Locate the cell with the specified text and output its [x, y] center coordinate. 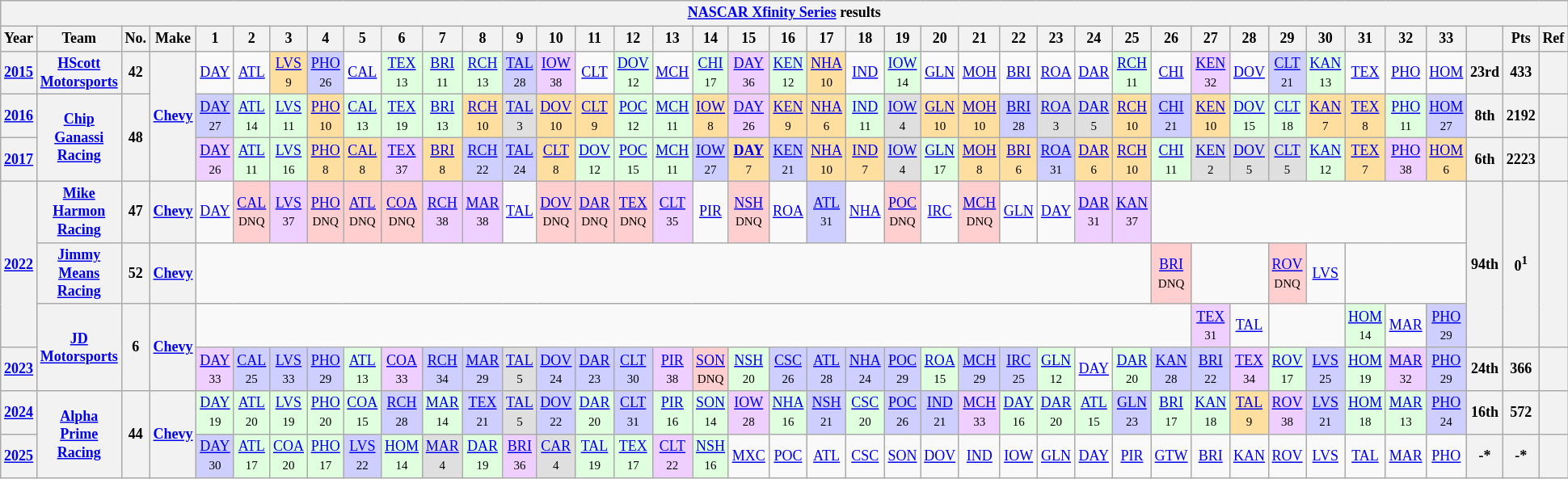
CALDNQ [252, 212]
MCH33 [980, 413]
NHA6 [827, 116]
IOW27 [711, 159]
KAN12 [1326, 159]
DAR23 [595, 369]
NSHDNQ [748, 212]
PHO20 [325, 413]
11 [595, 39]
RCH22 [483, 159]
ROV17 [1287, 369]
IRC25 [1018, 369]
SON14 [711, 413]
CLT22 [672, 456]
HOM19 [1366, 369]
BRI17 [1171, 413]
POC26 [902, 413]
KAN28 [1171, 369]
25 [1132, 39]
DAY27 [215, 116]
TAL28 [520, 73]
CAL25 [252, 369]
2022 [19, 264]
LVS21 [1326, 413]
ATL13 [362, 369]
ATL11 [252, 159]
CLT18 [1287, 116]
24 [1094, 39]
LVS16 [289, 159]
10 [556, 39]
KAN7 [1326, 116]
CSC26 [788, 369]
BRI22 [1211, 369]
CAL13 [362, 116]
MXC [748, 456]
NHA24 [865, 369]
CSC [865, 456]
CAR4 [556, 456]
MAR38 [483, 212]
IND11 [865, 116]
DAR [1094, 73]
Ref [1553, 39]
MCH29 [980, 369]
TEX21 [483, 413]
KEN32 [1211, 73]
KAN13 [1326, 73]
RCH13 [483, 73]
RCH38 [442, 212]
NSH21 [827, 413]
PHO38 [1406, 159]
DAR31 [1094, 212]
NHA16 [788, 413]
DOV22 [556, 413]
POC [788, 456]
PHO8 [325, 159]
Alpha Prime Racing [79, 435]
5 [362, 39]
RCH34 [442, 369]
ATL20 [252, 413]
14 [711, 39]
TAL19 [595, 456]
8 [483, 39]
Mike Harmon Racing [79, 212]
HOM [1447, 73]
2 [252, 39]
01 [1521, 264]
No. [136, 39]
BRIDNQ [1171, 273]
26 [1171, 39]
23 [1056, 39]
PIR38 [672, 369]
POC29 [902, 369]
52 [136, 273]
CLT9 [595, 116]
8th [1486, 116]
48 [136, 137]
CLT30 [633, 369]
HOM6 [1447, 159]
DOV15 [1250, 116]
18 [865, 39]
Chip Ganassi Racing [79, 137]
17 [827, 39]
44 [136, 435]
31 [1366, 39]
28 [1250, 39]
IND21 [940, 413]
33 [1447, 39]
ATLDNQ [362, 212]
42 [136, 73]
TEX37 [403, 159]
21 [980, 39]
32 [1406, 39]
KEN12 [788, 73]
TEX7 [1366, 159]
HOM18 [1366, 413]
TEX19 [403, 116]
DAR19 [483, 456]
DOVDNQ [556, 212]
LVS33 [289, 369]
DOV24 [556, 369]
572 [1521, 413]
GLN23 [1132, 413]
TAL3 [520, 116]
12 [633, 39]
ROA15 [940, 369]
POC12 [633, 116]
TEX17 [633, 456]
DAY7 [748, 159]
KEN2 [1211, 159]
NSH16 [711, 456]
15 [748, 39]
27 [1211, 39]
IOW28 [748, 413]
NASCAR Xfinity Series results [784, 13]
POC15 [633, 159]
JD Motorsports [79, 347]
TEX31 [1211, 326]
CAL8 [362, 159]
BRI13 [442, 116]
MOH10 [980, 116]
IOW8 [711, 116]
2017 [19, 159]
2015 [19, 73]
16 [788, 39]
CLT21 [1287, 73]
CAL [362, 73]
GLN10 [940, 116]
24th [1486, 369]
PHO11 [1406, 116]
433 [1521, 73]
BRI28 [1018, 116]
HOM27 [1447, 116]
ROA31 [1056, 159]
SONDNQ [711, 369]
CHI11 [1171, 159]
COA20 [289, 456]
23rd [1486, 73]
COADNQ [403, 212]
LVS9 [289, 73]
PHO10 [325, 116]
CHI17 [711, 73]
IRC [940, 212]
COA33 [403, 369]
2025 [19, 456]
PHODNQ [325, 212]
GLN12 [1056, 369]
16th [1486, 413]
GTW [1171, 456]
2016 [19, 116]
ROA3 [1056, 116]
6th [1486, 159]
DARDNQ [595, 212]
RCH28 [403, 413]
SON [902, 456]
20 [940, 39]
TAL9 [1250, 413]
29 [1287, 39]
CSC20 [865, 413]
2023 [19, 369]
3 [289, 39]
DAR5 [1094, 116]
13 [672, 39]
CLT31 [633, 413]
MAR29 [483, 369]
ATL14 [252, 116]
KAN18 [1211, 413]
TEX13 [403, 73]
7 [442, 39]
POCDNQ [902, 212]
CHI21 [1171, 116]
22 [1018, 39]
CLT35 [672, 212]
2223 [1521, 159]
MCH [672, 73]
Team [79, 39]
KEN10 [1211, 116]
PHO24 [1447, 413]
DAY33 [215, 369]
CLT5 [1287, 159]
BRI36 [520, 456]
ROV38 [1287, 413]
TEXDNQ [633, 212]
COA15 [362, 413]
LVS37 [289, 212]
MCHDNQ [980, 212]
RCH11 [1132, 73]
DAR6 [1094, 159]
KEN21 [788, 159]
BRI6 [1018, 159]
TEX8 [1366, 116]
PIR16 [672, 413]
2024 [19, 413]
366 [1521, 369]
DAY19 [215, 413]
KAN37 [1132, 212]
47 [136, 212]
LVS11 [289, 116]
IOW38 [556, 73]
KAN [1250, 456]
BRI8 [442, 159]
LVS19 [289, 413]
94th [1486, 264]
ROV [1287, 456]
MOH8 [980, 159]
IND7 [865, 159]
MAR4 [442, 456]
CHI [1171, 73]
TEX [1366, 73]
Year [19, 39]
1 [215, 39]
LVS25 [1326, 369]
BRI11 [442, 73]
Make [173, 39]
PHO26 [325, 73]
NSH20 [748, 369]
ATL28 [827, 369]
TAL24 [520, 159]
30 [1326, 39]
DAY36 [748, 73]
19 [902, 39]
DAY16 [1018, 413]
9 [520, 39]
ATL17 [252, 456]
GLN17 [940, 159]
MAR13 [1406, 413]
CLT8 [556, 159]
KEN9 [788, 116]
ATL15 [1094, 413]
MOH [980, 73]
ATL31 [827, 212]
IOW14 [902, 73]
DOV10 [556, 116]
ROVDNQ [1287, 273]
PHO17 [325, 456]
Pts [1521, 39]
TEX34 [1250, 369]
LVS22 [362, 456]
NHA [865, 212]
CLT [595, 73]
HScott Motorsports [79, 73]
DOV5 [1250, 159]
MAR32 [1406, 369]
MAR14 [442, 413]
IOW [1018, 456]
4 [325, 39]
Jimmy Means Racing [79, 273]
DAY30 [215, 456]
2192 [1521, 116]
